Return the (x, y) coordinate for the center point of the cell that contains the specified text.  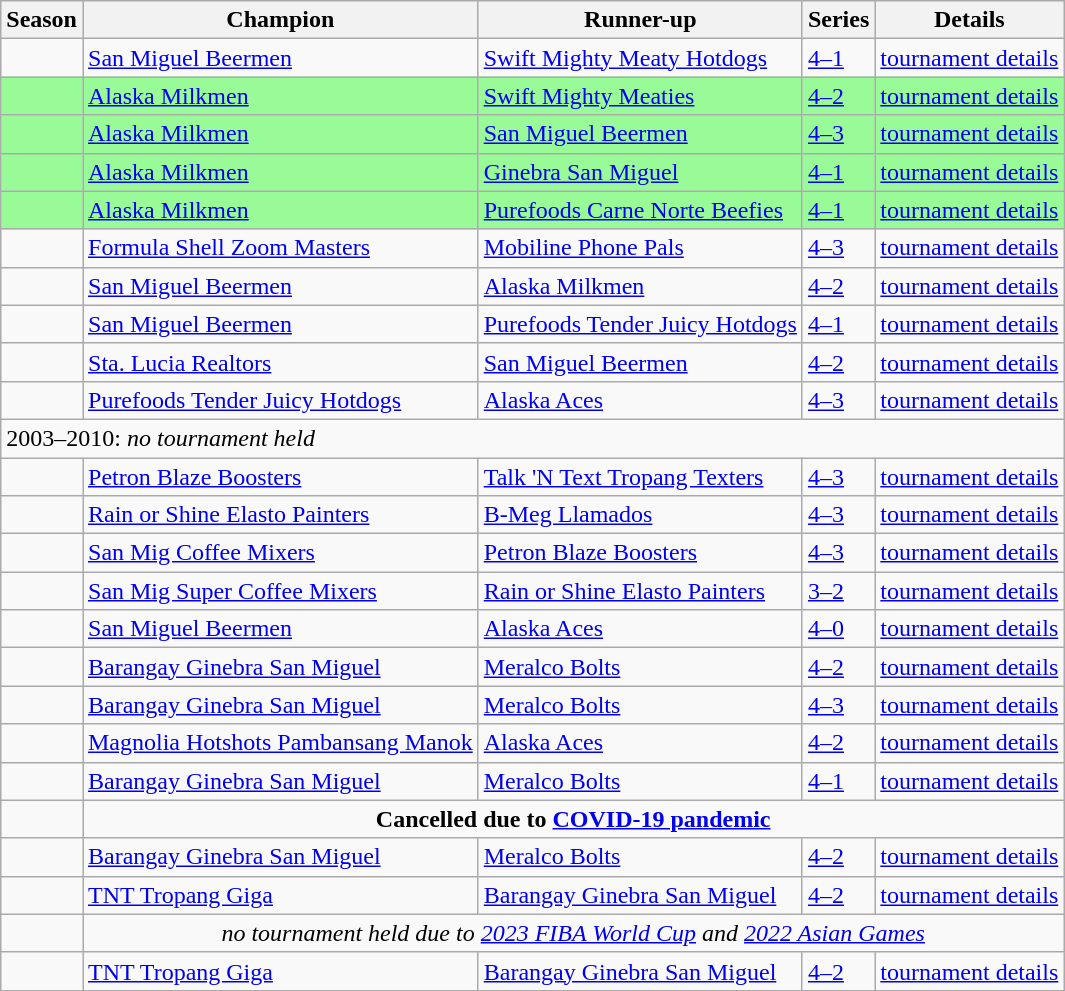
San Mig Super Coffee Mixers (280, 591)
Runner-up (640, 20)
Swift Mighty Meaties (640, 96)
Cancelled due to COVID-19 pandemic (572, 819)
Magnolia Hotshots Pambansang Manok (280, 743)
Details (970, 20)
Ginebra San Miguel (640, 172)
Champion (280, 20)
Mobiline Phone Pals (640, 248)
Series (838, 20)
Talk 'N Text Tropang Texters (640, 477)
Purefoods Carne Norte Beefies (640, 210)
Season (42, 20)
no tournament held due to 2023 FIBA World Cup and 2022 Asian Games (572, 933)
San Mig Coffee Mixers (280, 553)
Sta. Lucia Realtors (280, 362)
3–2 (838, 591)
2003–2010: no tournament held (532, 438)
B-Meg Llamados (640, 515)
Swift Mighty Meaty Hotdogs (640, 58)
Formula Shell Zoom Masters (280, 248)
4–0 (838, 629)
